For the text-containing cell, return its midpoint in (x, y) coordinate format. 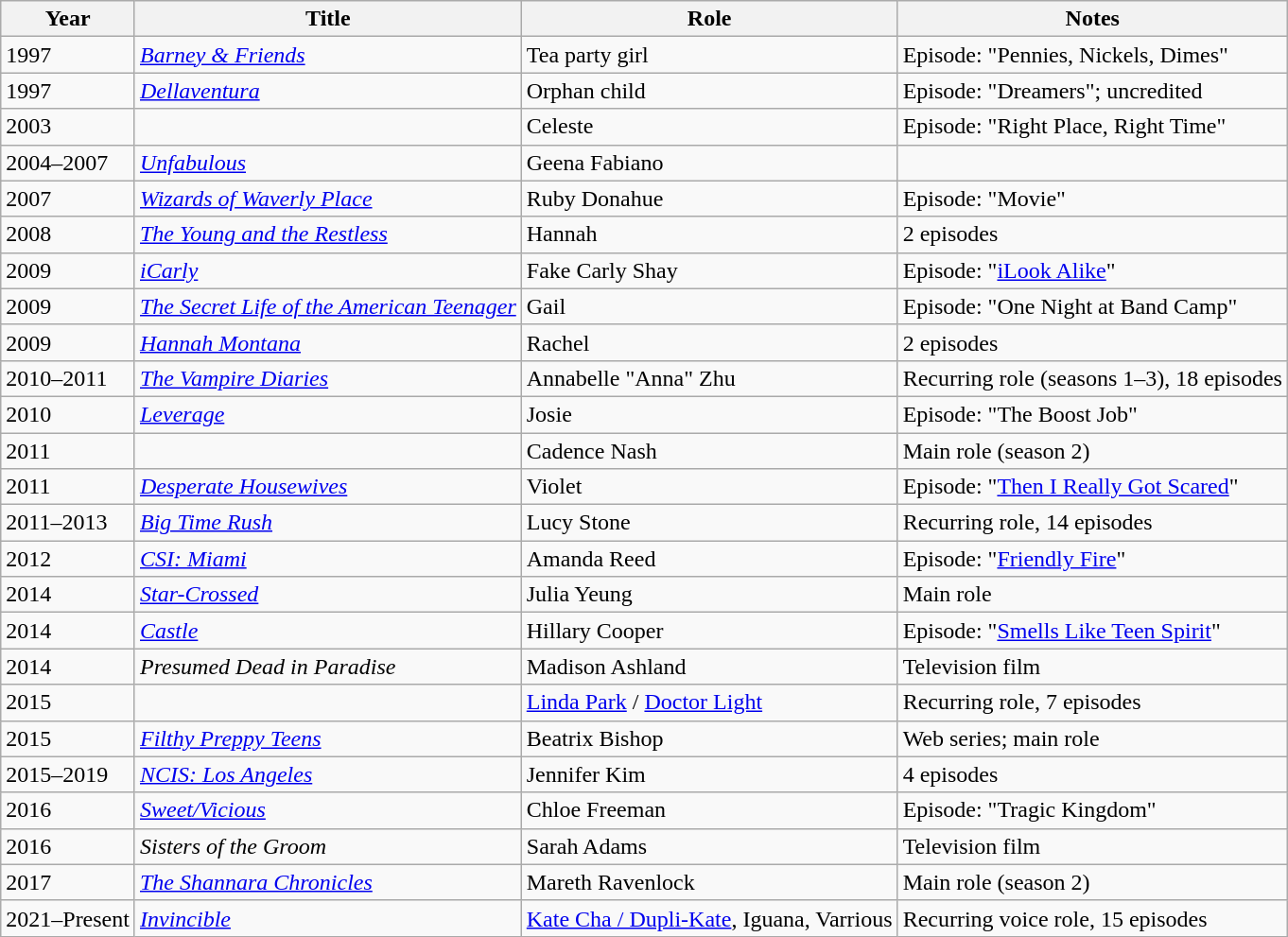
Recurring role (seasons 1–3), 18 episodes (1092, 378)
Hillary Cooper (709, 631)
Dellaventura (327, 91)
Madison Ashland (709, 667)
Unfabulous (327, 163)
2012 (68, 559)
Big Time Rush (327, 523)
Star-Crossed (327, 595)
NCIS: Los Angeles (327, 774)
Castle (327, 631)
Presumed Dead in Paradise (327, 667)
Julia Yeung (709, 595)
Orphan child (709, 91)
Recurring role, 7 episodes (1092, 703)
CSI: Miami (327, 559)
Filthy Preppy Teens (327, 738)
Episode: "Movie" (1092, 199)
Invincible (327, 918)
Episode: "Pennies, Nickels, Dimes" (1092, 55)
2010 (68, 414)
Rachel (709, 342)
Episode: "Friendly Fire" (1092, 559)
The Young and the Restless (327, 234)
Episode: "One Night at Band Camp" (1092, 306)
Recurring voice role, 15 episodes (1092, 918)
Wizards of Waverly Place (327, 199)
Linda Park / Doctor Light (709, 703)
Mareth Ravenlock (709, 882)
Sisters of the Groom (327, 846)
iCarly (327, 270)
Episode: "The Boost Job" (1092, 414)
2008 (68, 234)
Title (327, 19)
Josie (709, 414)
Geena Fabiano (709, 163)
Kate Cha / Dupli-Kate, Iguana, Varrious (709, 918)
Notes (1092, 19)
Cadence Nash (709, 451)
The Vampire Diaries (327, 378)
2011–2013 (68, 523)
Barney & Friends (327, 55)
Episode: "Dreamers"; uncredited (1092, 91)
The Secret Life of the American Teenager (327, 306)
Desperate Housewives (327, 487)
2017 (68, 882)
Recurring role, 14 episodes (1092, 523)
2010–2011 (68, 378)
Hannah (709, 234)
2003 (68, 127)
Web series; main role (1092, 738)
Gail (709, 306)
Beatrix Bishop (709, 738)
Episode: "Right Place, Right Time" (1092, 127)
Lucy Stone (709, 523)
Annabelle "Anna" Zhu (709, 378)
Hannah Montana (327, 342)
2004–2007 (68, 163)
Violet (709, 487)
Sarah Adams (709, 846)
Role (709, 19)
Episode: "iLook Alike" (1092, 270)
Main role (1092, 595)
4 episodes (1092, 774)
Year (68, 19)
Amanda Reed (709, 559)
Sweet/Vicious (327, 810)
2015–2019 (68, 774)
Celeste (709, 127)
Fake Carly Shay (709, 270)
Episode: "Tragic Kingdom" (1092, 810)
Chloe Freeman (709, 810)
2021–Present (68, 918)
The Shannara Chronicles (327, 882)
Jennifer Kim (709, 774)
Leverage (327, 414)
Tea party girl (709, 55)
Episode: "Smells Like Teen Spirit" (1092, 631)
Episode: "Then I Really Got Scared" (1092, 487)
Ruby Donahue (709, 199)
2007 (68, 199)
